Output the [x, y] coordinate of the center of the cell containing the given text.  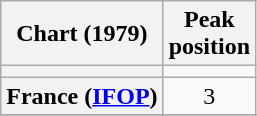
3 [209, 96]
Peakposition [209, 34]
France (IFOP) [82, 96]
Chart (1979) [82, 34]
